Scan for the cell matching the given text and deliver its (X, Y) coordinate at center. 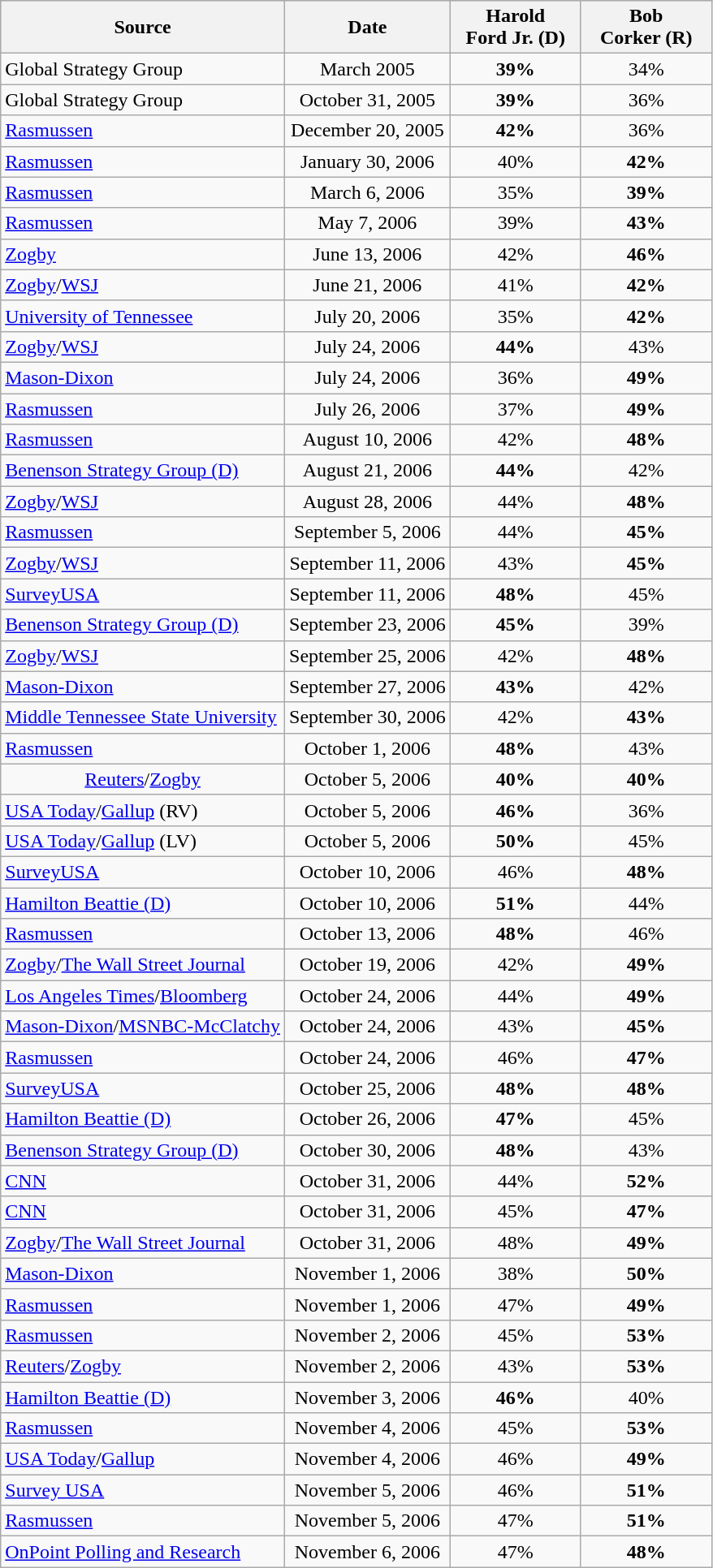
HaroldFord Jr. (D) (515, 28)
37% (515, 408)
38% (515, 1273)
USA Today/Gallup (LV) (143, 841)
October 13, 2006 (368, 934)
October 26, 2006 (368, 1119)
Middle Tennessee State University (143, 717)
December 20, 2005 (368, 131)
University of Tennessee (143, 316)
September 30, 2006 (368, 717)
BobCorker (R) (646, 28)
September 5, 2006 (368, 532)
OnPoint Polling and Research (143, 1552)
May 7, 2006 (368, 223)
Date (368, 28)
June 21, 2006 (368, 285)
Zogby (143, 254)
November 6, 2006 (368, 1552)
September 25, 2006 (368, 656)
July 20, 2006 (368, 316)
USA Today/Gallup (143, 1459)
August 21, 2006 (368, 471)
Mason-Dixon/MSNBC-McClatchy (143, 1027)
November 3, 2006 (368, 1397)
October 30, 2006 (368, 1150)
June 13, 2006 (368, 254)
October 1, 2006 (368, 748)
October 31, 2005 (368, 100)
41% (515, 285)
34% (646, 69)
March 6, 2006 (368, 192)
52% (646, 1181)
Los Angeles Times/Bloomberg (143, 996)
July 26, 2006 (368, 408)
Source (143, 28)
September 23, 2006 (368, 625)
Survey USA (143, 1490)
August 28, 2006 (368, 502)
March 2005 (368, 69)
October 25, 2006 (368, 1088)
January 30, 2006 (368, 162)
October 19, 2006 (368, 965)
September 27, 2006 (368, 687)
USA Today/Gallup (RV) (143, 810)
August 10, 2006 (368, 440)
